Provide the [x, y] coordinate of the cell's center where the given text is located.  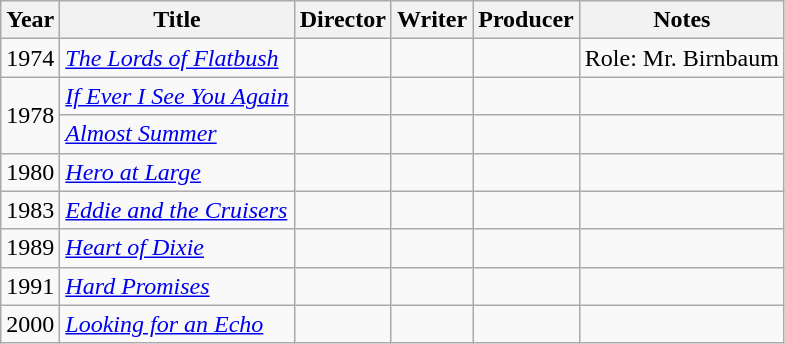
Eddie and the Cruisers [177, 210]
Director [342, 20]
1978 [30, 115]
Year [30, 20]
1983 [30, 210]
Notes [682, 20]
Almost Summer [177, 134]
1980 [30, 172]
Heart of Dixie [177, 248]
Hard Promises [177, 286]
1989 [30, 248]
Writer [432, 20]
Role: Mr. Birnbaum [682, 58]
Title [177, 20]
If Ever I See You Again [177, 96]
1974 [30, 58]
The Lords of Flatbush [177, 58]
1991 [30, 286]
2000 [30, 324]
Hero at Large [177, 172]
Looking for an Echo [177, 324]
Producer [526, 20]
